Find where the given text appears and provide that cell's center as [x, y] coordinate. 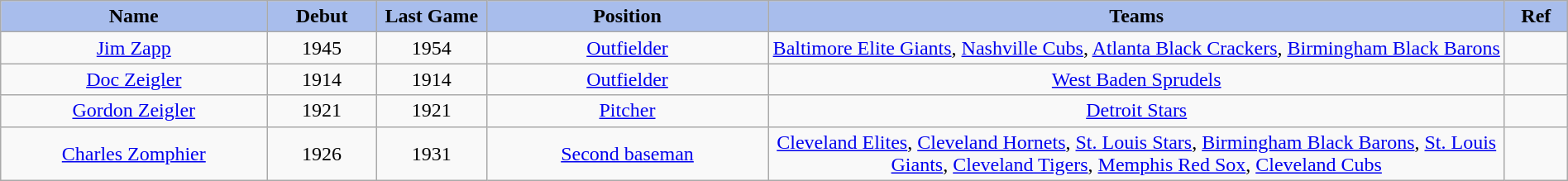
Jim Zapp [134, 48]
Doc Zeigler [134, 79]
1945 [323, 48]
1954 [432, 48]
Debut [323, 17]
Teams [1136, 17]
Gordon Zeigler [134, 111]
Pitcher [627, 111]
West Baden Sprudels [1136, 79]
Charles Zomphier [134, 154]
Ref [1536, 17]
Baltimore Elite Giants, Nashville Cubs, Atlanta Black Crackers, Birmingham Black Barons [1136, 48]
1926 [323, 154]
Second baseman [627, 154]
Name [134, 17]
1931 [432, 154]
Last Game [432, 17]
Position [627, 17]
Cleveland Elites, Cleveland Hornets, St. Louis Stars, Birmingham Black Barons, St. Louis Giants, Cleveland Tigers, Memphis Red Sox, Cleveland Cubs [1136, 154]
Detroit Stars [1136, 111]
